Provide the [X, Y] coordinate of the cell's center where the given text is located.  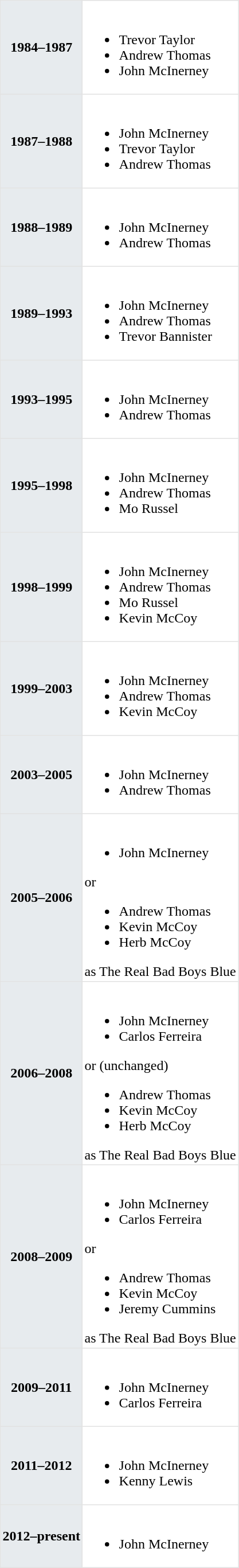
1993–1995 [41, 399]
2003–2005 [41, 775]
John McInerneyTrevor TaylorAndrew Thomas [160, 141]
2012–present [41, 1536]
John McInerneyAndrew ThomasMo RusselKevin McCoy [160, 587]
2008–2009 [41, 1256]
2005–2006 [41, 897]
1998–1999 [41, 587]
John McInerneyorAndrew ThomasKevin McCoyHerb McCoyas The Real Bad Boys Blue [160, 897]
1989–1993 [41, 313]
1999–2003 [41, 688]
John McInerneyCarlos Ferreiraor (unchanged)Andrew ThomasKevin McCoyHerb McCoyas The Real Bad Boys Blue [160, 1073]
1984–1987 [41, 48]
John McInerneyAndrew ThomasKevin McCoy [160, 688]
2009–2011 [41, 1387]
John McInerneyAndrew ThomasTrevor Bannister [160, 313]
John McInerneyKenny Lewis [160, 1465]
John McInerneyCarlos Ferreira [160, 1387]
Trevor TaylorAndrew ThomasJohn McInerney [160, 48]
John McInerneyCarlos FerreiraorAndrew ThomasKevin McCoyJeremy Cumminsas The Real Bad Boys Blue [160, 1256]
2011–2012 [41, 1465]
John McInerneyAndrew ThomasMo Russel [160, 485]
1987–1988 [41, 141]
2006–2008 [41, 1073]
1988–1989 [41, 227]
John McInerney [160, 1536]
1995–1998 [41, 485]
